Output the [X, Y] coordinate of the center of the cell containing the given text.  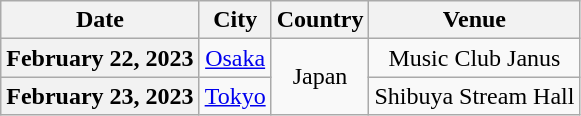
Shibuya Stream Hall [474, 96]
Japan [320, 77]
Country [320, 20]
Date [100, 20]
Tokyo [235, 96]
Osaka [235, 58]
City [235, 20]
Venue [474, 20]
February 22, 2023 [100, 58]
Music Club Janus [474, 58]
February 23, 2023 [100, 96]
